Detect which cell encompasses the target text, then output its (x, y) center coordinate. 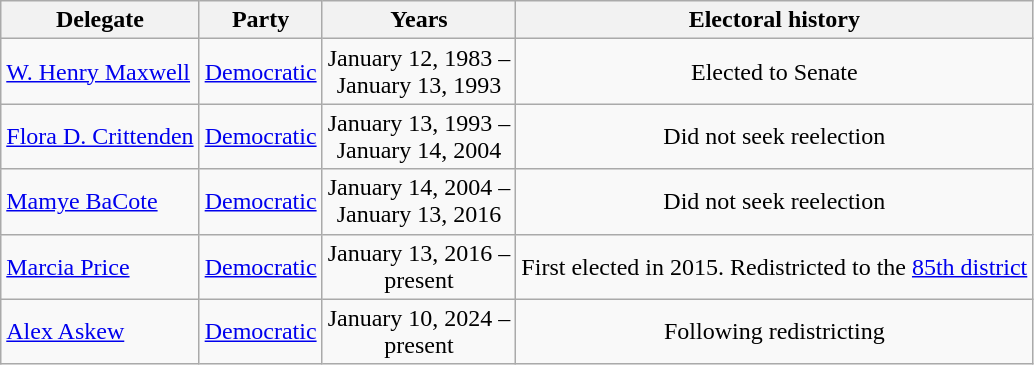
January 13, 2016 –present (419, 266)
January 12, 1983 –January 13, 1993 (419, 72)
Following redistricting (774, 332)
Delegate (100, 20)
Mamye BaCote (100, 202)
January 10, 2024 –present (419, 332)
January 14, 2004 –January 13, 2016 (419, 202)
January 13, 1993 –January 14, 2004 (419, 136)
Electoral history (774, 20)
First elected in 2015. Redistricted to the 85th district (774, 266)
Flora D. Crittenden (100, 136)
Years (419, 20)
Alex Askew (100, 332)
Elected to Senate (774, 72)
W. Henry Maxwell (100, 72)
Marcia Price (100, 266)
Party (260, 20)
